Identify which cell holds the provided text, then report its (x, y) central coordinate. 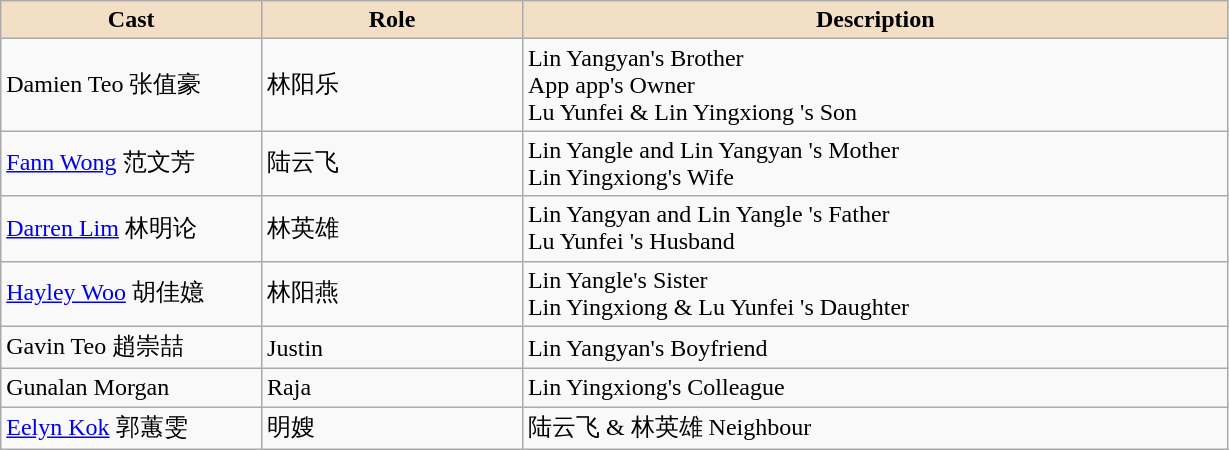
Lin Yangyan and Lin Yangle 's Father Lu Yunfei 's Husband (875, 228)
Fann Wong 范文芳 (132, 164)
Eelyn Kok 郭蕙雯 (132, 428)
Lin Yingxiong's Colleague (875, 388)
陆云飞 & 林英雄 Neighbour (875, 428)
Lin Yangyan's Brother App app's Owner Lu Yunfei & Lin Yingxiong 's Son (875, 85)
Role (392, 20)
Description (875, 20)
Gavin Teo 趙崇喆 (132, 348)
林阳燕 (392, 294)
林阳乐 (392, 85)
Darren Lim 林明论 (132, 228)
Cast (132, 20)
Lin Yangle's Sister Lin Yingxiong & Lu Yunfei 's Daughter (875, 294)
Lin Yangyan's Boyfriend (875, 348)
陆云飞 (392, 164)
Lin Yangle and Lin Yangyan 's Mother Lin Yingxiong's Wife (875, 164)
Damien Teo 张值豪 (132, 85)
明嫂 (392, 428)
Hayley Woo 胡佳嬑 (132, 294)
Gunalan Morgan (132, 388)
Raja (392, 388)
Justin (392, 348)
林英雄 (392, 228)
